Detect which cell encompasses the target text, then output its [X, Y] center coordinate. 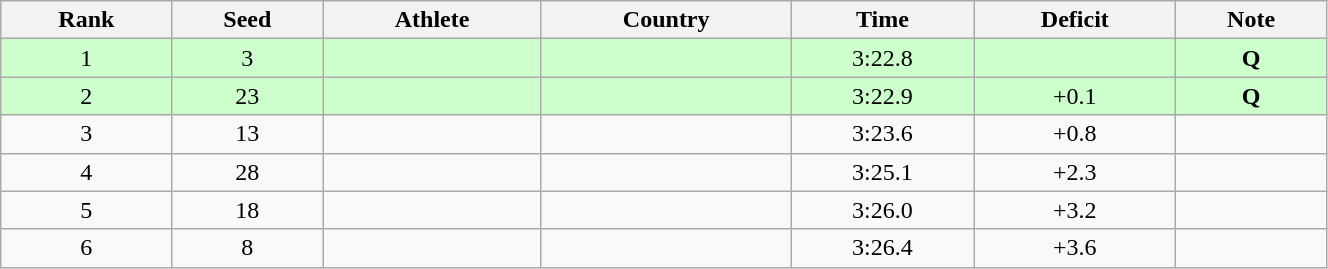
3:25.1 [882, 172]
13 [248, 134]
Country [666, 20]
+0.1 [1075, 96]
23 [248, 96]
3:23.6 [882, 134]
3:22.8 [882, 58]
2 [86, 96]
Note [1252, 20]
Athlete [432, 20]
Deficit [1075, 20]
+3.6 [1075, 248]
3:22.9 [882, 96]
3:26.4 [882, 248]
+0.8 [1075, 134]
+2.3 [1075, 172]
6 [86, 248]
1 [86, 58]
Seed [248, 20]
Rank [86, 20]
28 [248, 172]
4 [86, 172]
18 [248, 210]
3:26.0 [882, 210]
Time [882, 20]
8 [248, 248]
5 [86, 210]
+3.2 [1075, 210]
